Pinpoint the cell where the given text exists, returning its [X, Y] midpoint coordinate. 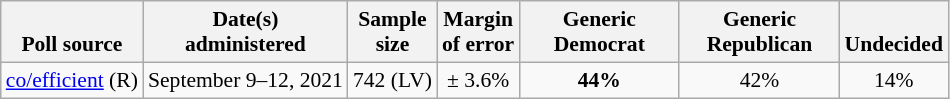
Poll source [72, 32]
Undecided [894, 32]
± 3.6% [478, 80]
Date(s)administered [246, 32]
44% [599, 80]
GenericDemocrat [599, 32]
co/efficient (R) [72, 80]
42% [759, 80]
Samplesize [392, 32]
GenericRepublican [759, 32]
742 (LV) [392, 80]
14% [894, 80]
Marginof error [478, 32]
September 9–12, 2021 [246, 80]
